Locate the cell with the specified text and output its (X, Y) center coordinate. 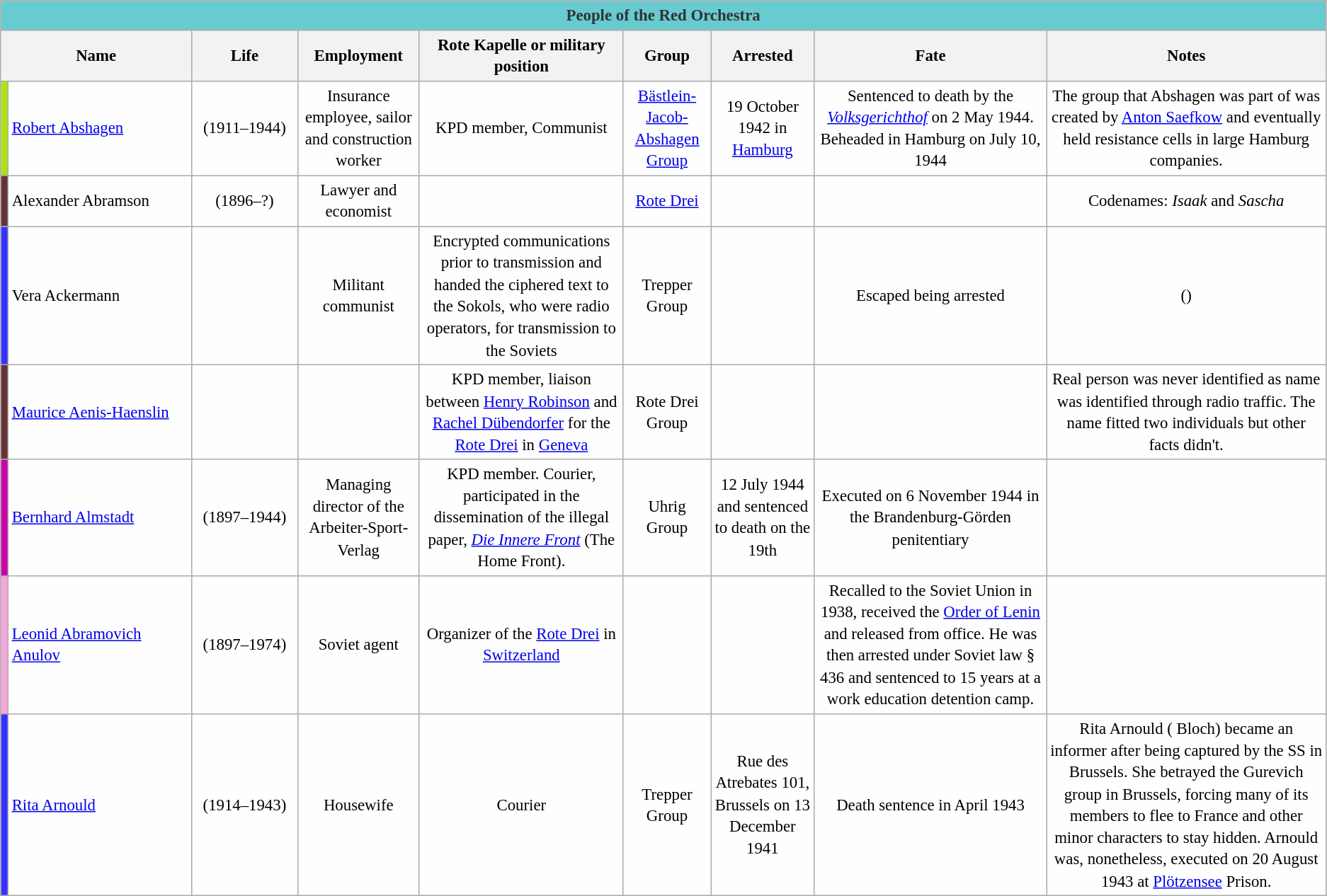
Death sentence in April 1943 (930, 805)
Vera Ackermann (99, 296)
(1914–1943) (245, 805)
(1897–1944) (245, 517)
Lawyer and economist (358, 201)
Leonid Abramovich Anulov (99, 645)
12 July 1944 and sentenced to death on the 19th (763, 517)
Real person was never identified as name was identified through radio traffic. The name fitted two individuals but other facts didn't. (1187, 413)
People of the Red Orchestra (663, 16)
Group (667, 55)
() (1187, 296)
KPD member, Communist (521, 128)
Sentenced to death by the Volksgerichthof on 2 May 1944. Beheaded in Hamburg on July 10, 1944 (930, 128)
Escaped being arrested (930, 296)
Soviet agent (358, 645)
(1896–?) (245, 201)
Courier (521, 805)
Rita Arnould (99, 805)
Militant communist (358, 296)
Managing director of the Arbeiter-Sport-Verlag (358, 517)
Robert Abshagen (99, 128)
Uhrig Group (667, 517)
(1911–1944) (245, 128)
(1897–1974) (245, 645)
Rue des Atrebates 101, Brussels on 13 December 1941 (763, 805)
Fate (930, 55)
Bernhard Almstadt (99, 517)
Housewife (358, 805)
Life (245, 55)
KPD member, liaison between Henry Robinson and Rachel Dübendorfer for the Rote Drei in Geneva (521, 413)
KPD member. Courier, participated in the dissemination of the illegal paper, Die Innere Front (The Home Front). (521, 517)
Maurice Aenis-Haenslin (99, 413)
Arrested (763, 55)
Insurance employee, sailor and construction worker (358, 128)
Executed on 6 November 1944 in the Brandenburg-Görden penitentiary (930, 517)
Encrypted communications prior to transmission and handed the ciphered text to the Sokols, who were radio operators, for transmission to the Soviets (521, 296)
Employment (358, 55)
Rote Drei (667, 201)
Notes (1187, 55)
The group that Abshagen was part of was created by Anton Saefkow and eventually held resistance cells in large Hamburg companies. (1187, 128)
Alexander Abramson (99, 201)
Codenames: Isaak and Sascha (1187, 201)
Bästlein-Jacob-Abshagen Group (667, 128)
19 October 1942 in Hamburg (763, 128)
Name (96, 55)
Rote Kapelle or military position (521, 55)
Organizer of the Rote Drei in Switzerland (521, 645)
Rote Drei Group (667, 413)
